Find where the given text appears and provide that cell's center as [X, Y] coordinate. 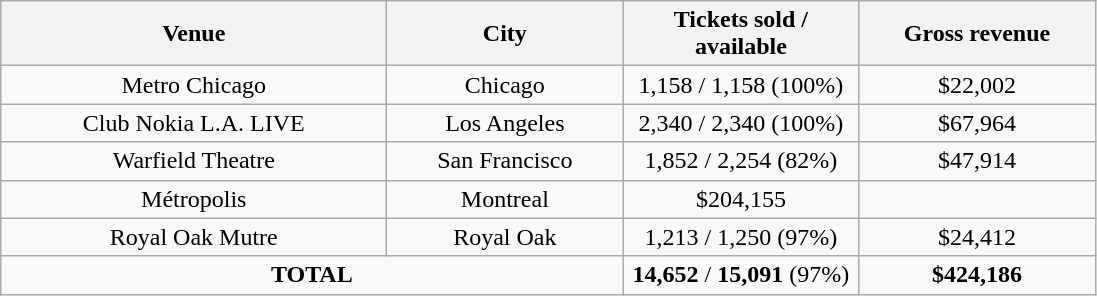
Los Angeles [505, 123]
Montreal [505, 199]
$47,914 [977, 161]
$67,964 [977, 123]
1,852 / 2,254 (82%) [741, 161]
1,158 / 1,158 (100%) [741, 85]
Métropolis [194, 199]
Club Nokia L.A. LIVE [194, 123]
$424,186 [977, 275]
Gross revenue [977, 34]
Royal Oak Mutre [194, 237]
City [505, 34]
TOTAL [312, 275]
14,652 / 15,091 (97%) [741, 275]
Warfield Theatre [194, 161]
2,340 / 2,340 (100%) [741, 123]
1,213 / 1,250 (97%) [741, 237]
San Francisco [505, 161]
Metro Chicago [194, 85]
$204,155 [741, 199]
Chicago [505, 85]
$22,002 [977, 85]
Tickets sold / available [741, 34]
Royal Oak [505, 237]
Venue [194, 34]
$24,412 [977, 237]
